Return the [X, Y] coordinate for the center point of the cell that contains the specified text.  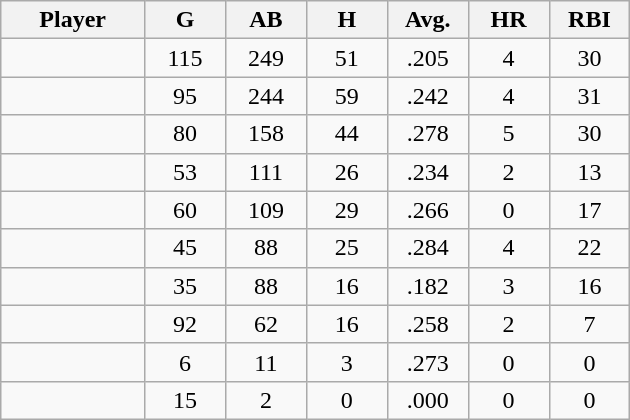
7 [590, 324]
.273 [428, 362]
51 [346, 58]
244 [266, 96]
.258 [428, 324]
95 [186, 96]
RBI [590, 20]
60 [186, 210]
17 [590, 210]
6 [186, 362]
29 [346, 210]
AB [266, 20]
25 [346, 248]
.284 [428, 248]
109 [266, 210]
.000 [428, 400]
26 [346, 172]
44 [346, 134]
59 [346, 96]
HR [508, 20]
.182 [428, 286]
15 [186, 400]
H [346, 20]
.242 [428, 96]
.234 [428, 172]
115 [186, 58]
.205 [428, 58]
5 [508, 134]
62 [266, 324]
Avg. [428, 20]
13 [590, 172]
80 [186, 134]
249 [266, 58]
45 [186, 248]
31 [590, 96]
35 [186, 286]
11 [266, 362]
92 [186, 324]
111 [266, 172]
G [186, 20]
22 [590, 248]
Player [73, 20]
.278 [428, 134]
.266 [428, 210]
53 [186, 172]
158 [266, 134]
